Detect which cell encompasses the target text, then output its (x, y) center coordinate. 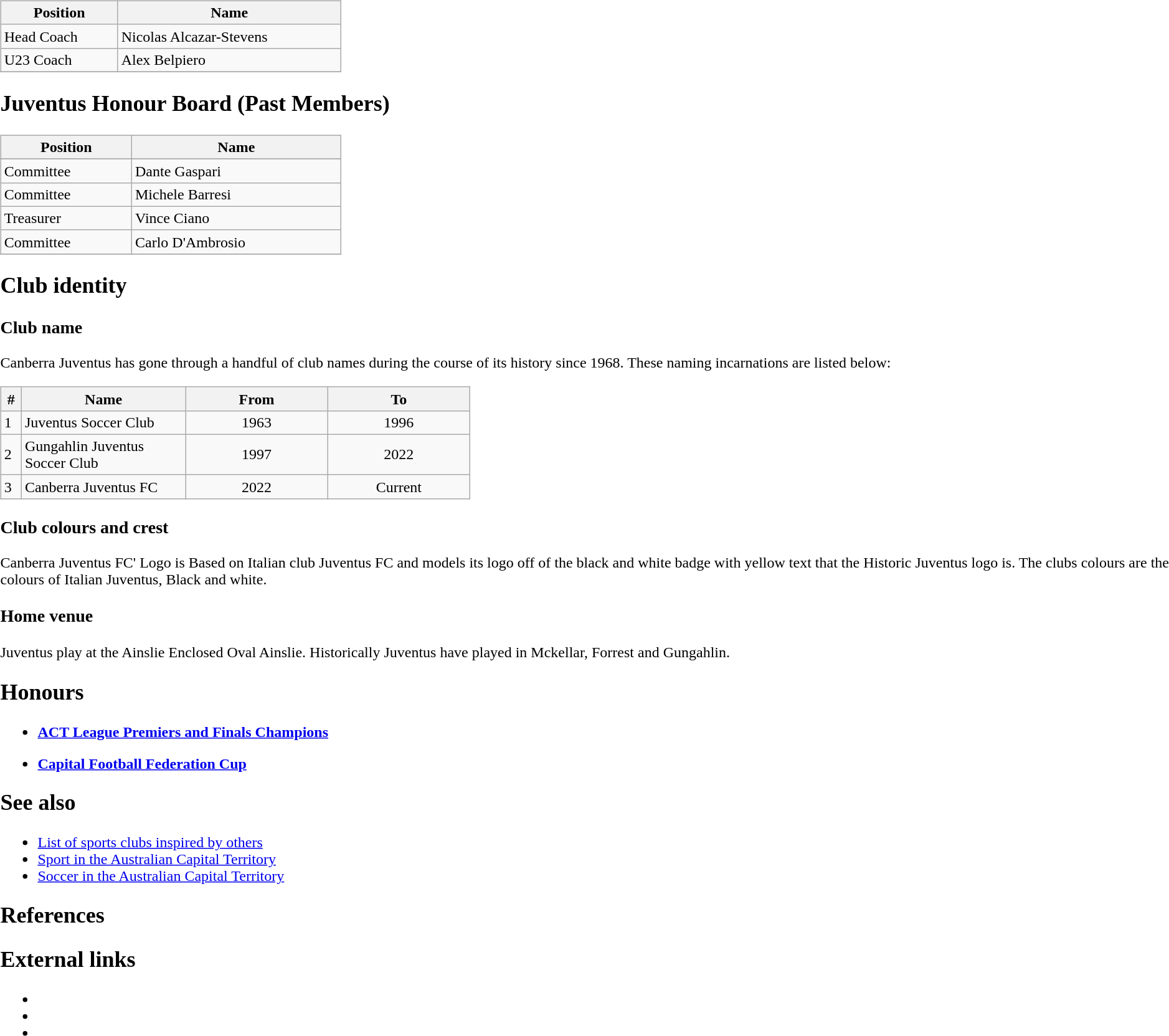
Michele Barresi (236, 194)
1963 (257, 422)
Nicolas Alcazar-Stevens (229, 36)
# (11, 399)
Treasurer (66, 218)
To (399, 399)
U23 Coach (59, 60)
Head Coach (59, 36)
1996 (399, 422)
Alex Belpiero (229, 60)
Canberra Juventus FC (103, 487)
3 (11, 487)
Carlo D'Ambrosio (236, 242)
1997 (257, 455)
Current (399, 487)
From (257, 399)
Vince Ciano (236, 218)
Juventus Soccer Club (103, 422)
2 (11, 455)
Gungahlin Juventus Soccer Club (103, 455)
Dante Gaspari (236, 171)
1 (11, 422)
